Pinpoint the cell where the given text exists, returning its [X, Y] midpoint coordinate. 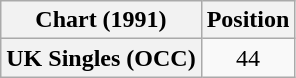
UK Singles (OCC) [101, 58]
Chart (1991) [101, 20]
44 [248, 58]
Position [248, 20]
